Provide the [x, y] coordinate of the cell's center where the given text is located.  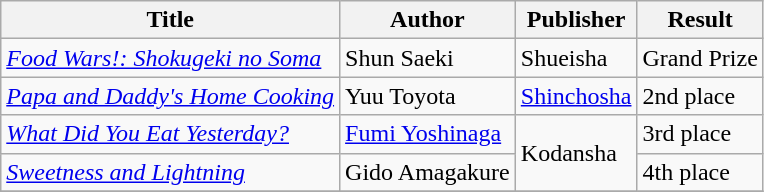
Shinchosha [576, 96]
2nd place [700, 96]
Gido Amagakure [428, 172]
Sweetness and Lightning [170, 172]
Papa and Daddy's Home Cooking [170, 96]
Shun Saeki [428, 58]
Kodansha [576, 153]
Author [428, 20]
Food Wars!: Shokugeki no Soma [170, 58]
Title [170, 20]
Shueisha [576, 58]
What Did You Eat Yesterday? [170, 134]
Fumi Yoshinaga [428, 134]
Grand Prize [700, 58]
3rd place [700, 134]
4th place [700, 172]
Yuu Toyota [428, 96]
Result [700, 20]
Publisher [576, 20]
